Return (x, y) of the center of cell containing provided text 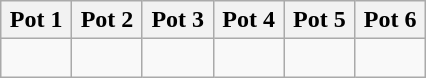
Pot 6 (390, 20)
Pot 2 (108, 20)
Pot 1 (36, 20)
Pot 4 (248, 20)
Pot 5 (320, 20)
Pot 3 (178, 20)
